From the cell containing the given text, extract its center point as (x, y) coordinate. 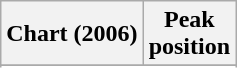
Chart (2006) (72, 34)
Peakposition (189, 34)
